Detect which cell encompasses the target text, then output its (X, Y) center coordinate. 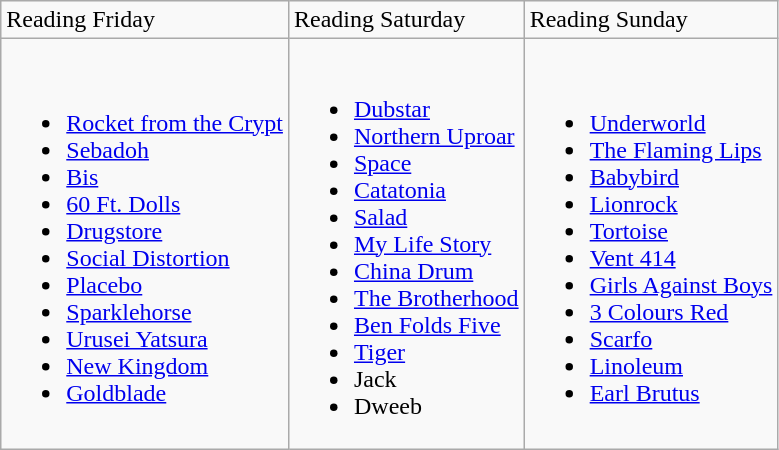
Reading Sunday (651, 20)
Reading Friday (145, 20)
Rocket from the CryptSebadohBis60 Ft. DollsDrugstoreSocial DistortionPlaceboSparklehorseUrusei YatsuraNew KingdomGoldblade (145, 244)
DubstarNorthern UproarSpaceCatatoniaSaladMy Life StoryChina DrumThe BrotherhoodBen Folds FiveTigerJackDweeb (406, 244)
UnderworldThe Flaming LipsBabybirdLionrockTortoiseVent 414Girls Against Boys3 Colours RedScarfoLinoleumEarl Brutus (651, 244)
Reading Saturday (406, 20)
